Provide the [X, Y] coordinate of the cell's center where the given text is located.  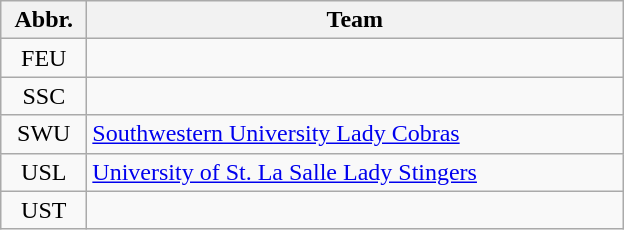
USL [44, 172]
University of St. La Salle Lady Stingers [355, 172]
SWU [44, 134]
SSC [44, 96]
Team [355, 20]
Southwestern University Lady Cobras [355, 134]
UST [44, 210]
FEU [44, 58]
Abbr. [44, 20]
